From the cell containing the given text, extract its center point as (x, y) coordinate. 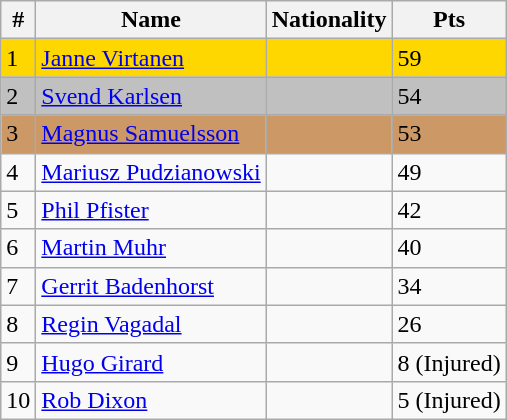
Hugo Girard (151, 362)
Magnus Samuelsson (151, 134)
1 (18, 58)
Mariusz Pudzianowski (151, 172)
34 (449, 286)
# (18, 20)
5 (Injured) (449, 400)
4 (18, 172)
26 (449, 324)
9 (18, 362)
3 (18, 134)
Pts (449, 20)
49 (449, 172)
Phil Pfister (151, 210)
Nationality (329, 20)
Regin Vagadal (151, 324)
Martin Muhr (151, 248)
5 (18, 210)
6 (18, 248)
Name (151, 20)
10 (18, 400)
53 (449, 134)
42 (449, 210)
7 (18, 286)
54 (449, 96)
8 (Injured) (449, 362)
Gerrit Badenhorst (151, 286)
40 (449, 248)
Rob Dixon (151, 400)
Svend Karlsen (151, 96)
8 (18, 324)
2 (18, 96)
Janne Virtanen (151, 58)
59 (449, 58)
